Locate the cell with the specified text and output its [X, Y] center coordinate. 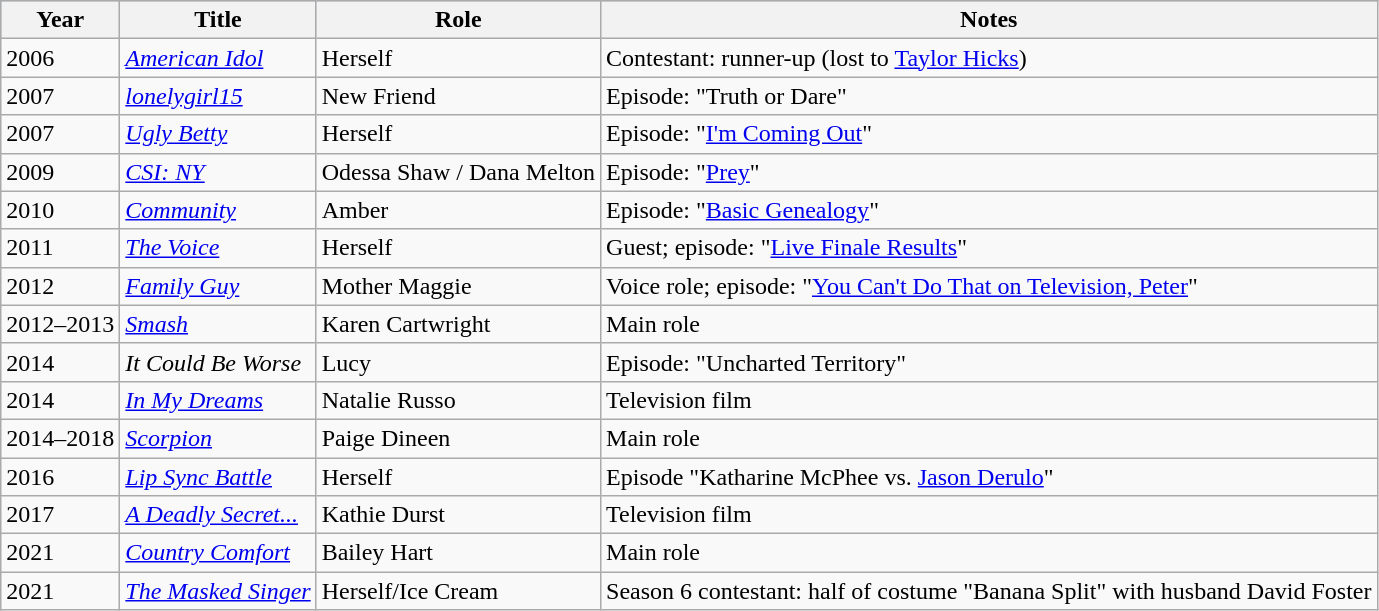
Contestant: runner-up (lost to Taylor Hicks) [990, 58]
Episode: "Basic Genealogy" [990, 210]
2012 [60, 286]
A Deadly Secret... [218, 515]
2010 [60, 210]
Season 6 contestant: half of costume "Banana Split" with husband David Foster [990, 591]
Notes [990, 20]
Title [218, 20]
Country Comfort [218, 553]
The Masked Singer [218, 591]
Karen Cartwright [458, 324]
Herself/Ice Cream [458, 591]
American Idol [218, 58]
Mother Maggie [458, 286]
Lucy [458, 362]
Voice role; episode: "You Can't Do That on Television, Peter" [990, 286]
2016 [60, 477]
Ugly Betty [218, 134]
2006 [60, 58]
Paige Dineen [458, 438]
Episode "Katharine McPhee vs. Jason Derulo" [990, 477]
Scorpion [218, 438]
2017 [60, 515]
Smash [218, 324]
Episode: "Truth or Dare" [990, 96]
2014–2018 [60, 438]
New Friend [458, 96]
Bailey Hart [458, 553]
2009 [60, 172]
Odessa Shaw / Dana Melton [458, 172]
Role [458, 20]
2012–2013 [60, 324]
Episode: "Prey" [990, 172]
Episode: "I'm Coming Out" [990, 134]
Kathie Durst [458, 515]
Natalie Russo [458, 400]
Episode: "Uncharted Territory" [990, 362]
Community [218, 210]
Amber [458, 210]
The Voice [218, 248]
Lip Sync Battle [218, 477]
2011 [60, 248]
Family Guy [218, 286]
In My Dreams [218, 400]
It Could Be Worse [218, 362]
CSI: NY [218, 172]
Guest; episode: "Live Finale Results" [990, 248]
Year [60, 20]
lonelygirl15 [218, 96]
